Capture the cell that displays the provided text and extract its (X, Y) central coordinate. 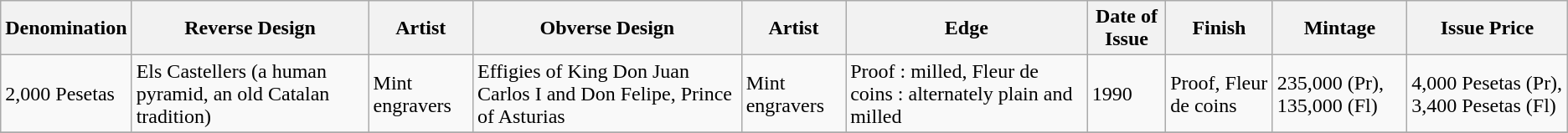
Issue Price (1488, 28)
Obverse Design (606, 28)
Finish (1220, 28)
Denomination (66, 28)
Proof, Fleur de coins (1220, 94)
Els Castellers (a human pyramid, an old Catalan tradition) (250, 94)
Proof : milled, Fleur de coins : alternately plain and milled (967, 94)
Effigies of King Don Juan Carlos I and Don Felipe, Prince of Asturias (606, 94)
1990 (1127, 94)
235,000 (Pr), 135,000 (Fl) (1339, 94)
Mintage (1339, 28)
Edge (967, 28)
4,000 Pesetas (Pr), 3,400 Pesetas (Fl) (1488, 94)
Reverse Design (250, 28)
2,000 Pesetas (66, 94)
Date of Issue (1127, 28)
